Determine the [x, y] coordinate at the center of the cell enclosing the given text.  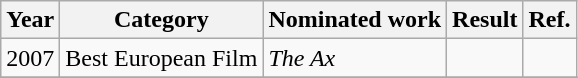
Year [30, 20]
Best European Film [162, 58]
Result [485, 20]
Nominated work [355, 20]
Ref. [550, 20]
The Ax [355, 58]
2007 [30, 58]
Category [162, 20]
